Locate the cell with the specified text and output its [X, Y] center coordinate. 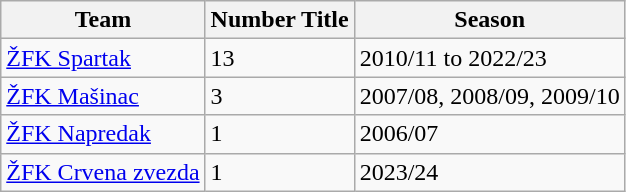
Season [490, 20]
Team [103, 20]
2010/11 to 2022/23 [490, 58]
Number Title [280, 20]
2023/24 [490, 172]
ŽFK Napredak [103, 134]
2007/08, 2008/09, 2009/10 [490, 96]
13 [280, 58]
2006/07 [490, 134]
ŽFK Spartak [103, 58]
3 [280, 96]
ŽFK Crvena zvezda [103, 172]
ŽFK Mašinac [103, 96]
